Search for the cell housing the specified text and yield its (X, Y) center coordinate. 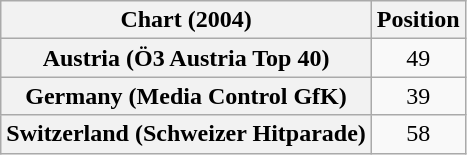
Switzerland (Schweizer Hitparade) (186, 134)
Austria (Ö3 Austria Top 40) (186, 58)
49 (418, 58)
39 (418, 96)
Position (418, 20)
58 (418, 134)
Germany (Media Control GfK) (186, 96)
Chart (2004) (186, 20)
